Find where the given text appears and provide that cell's center as [x, y] coordinate. 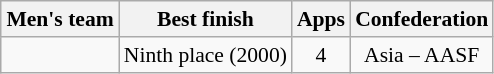
Apps [321, 19]
Asia – AASF [422, 55]
Confederation [422, 19]
Men's team [60, 19]
4 [321, 55]
Ninth place (2000) [206, 55]
Best finish [206, 19]
